Pinpoint the cell where the given text exists, returning its [X, Y] midpoint coordinate. 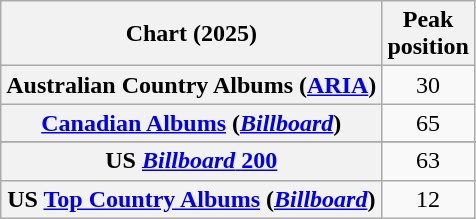
Canadian Albums (Billboard) [192, 123]
US Top Country Albums (Billboard) [192, 199]
30 [428, 85]
US Billboard 200 [192, 161]
63 [428, 161]
Peakposition [428, 34]
Australian Country Albums (ARIA) [192, 85]
65 [428, 123]
12 [428, 199]
Chart (2025) [192, 34]
